Capture the cell that displays the provided text and extract its [x, y] central coordinate. 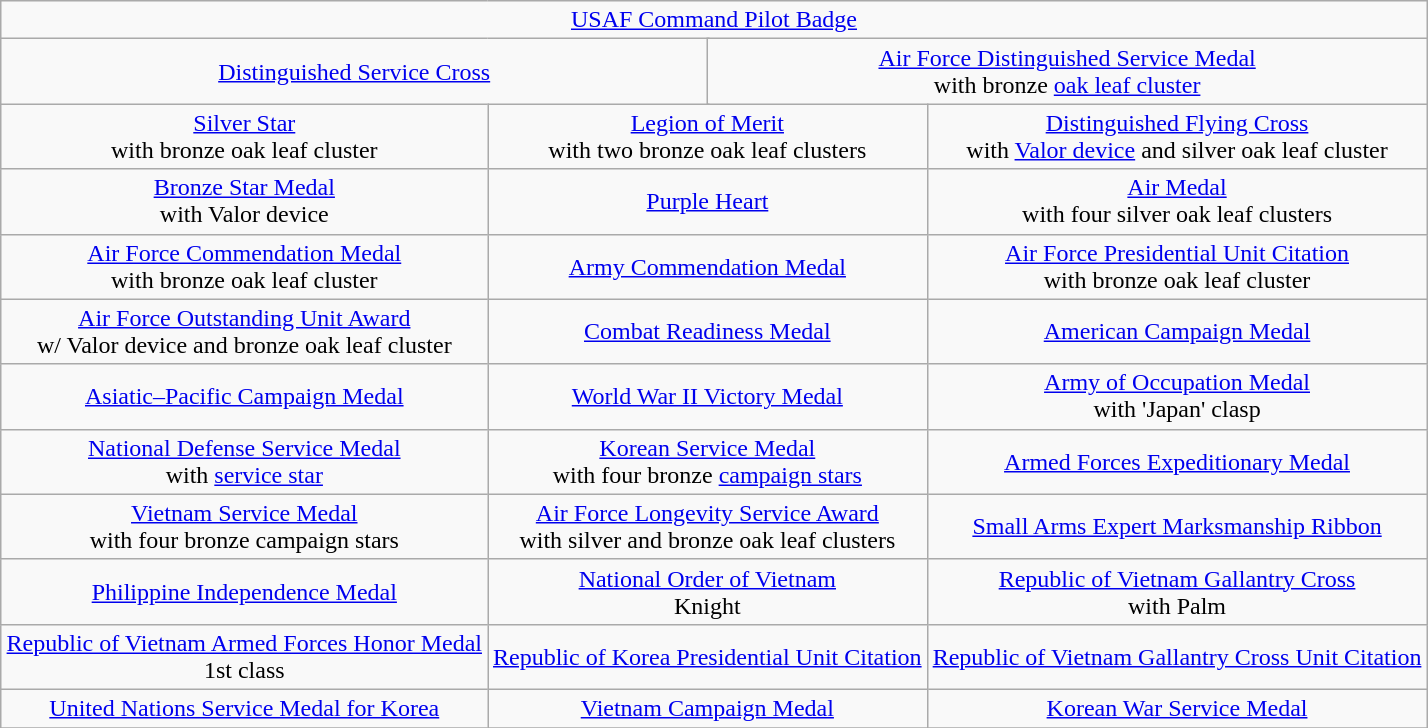
American Campaign Medal [1177, 332]
National Order of VietnamKnight [708, 592]
National Defense Service Medalwith service star [244, 462]
Air Force Presidential Unit Citationwith bronze oak leaf cluster [1177, 266]
Philippine Independence Medal [244, 592]
Republic of Korea Presidential Unit Citation [708, 656]
Republic of Vietnam Armed Forces Honor Medal1st class [244, 656]
Republic of Vietnam Gallantry Crosswith Palm [1177, 592]
USAF Command Pilot Badge [714, 20]
Bronze Star Medalwith Valor device [244, 202]
Air Force Commendation Medalwith bronze oak leaf cluster [244, 266]
Combat Readiness Medal [708, 332]
Air Force Outstanding Unit Awardw/ Valor device and bronze oak leaf cluster [244, 332]
Air Medalwith four silver oak leaf clusters [1177, 202]
Vietnam Service Medalwith four bronze campaign stars [244, 526]
Silver Starwith bronze oak leaf cluster [244, 136]
United Nations Service Medal for Korea [244, 708]
Korean War Service Medal [1177, 708]
Air Force Longevity Service Awardwith silver and bronze oak leaf clusters [708, 526]
Distinguished Flying Crosswith Valor device and silver oak leaf cluster [1177, 136]
Vietnam Campaign Medal [708, 708]
Legion of Meritwith two bronze oak leaf clusters [708, 136]
Korean Service Medalwith four bronze campaign stars [708, 462]
Distinguished Service Cross [354, 72]
Army Commendation Medal [708, 266]
Small Arms Expert Marksmanship Ribbon [1177, 526]
Army of Occupation Medalwith 'Japan' clasp [1177, 396]
Asiatic–Pacific Campaign Medal [244, 396]
Armed Forces Expeditionary Medal [1177, 462]
Air Force Distinguished Service Medalwith bronze oak leaf cluster [1067, 72]
World War II Victory Medal [708, 396]
Purple Heart [708, 202]
Republic of Vietnam Gallantry Cross Unit Citation [1177, 656]
